Capture the cell that displays the provided text and extract its (x, y) central coordinate. 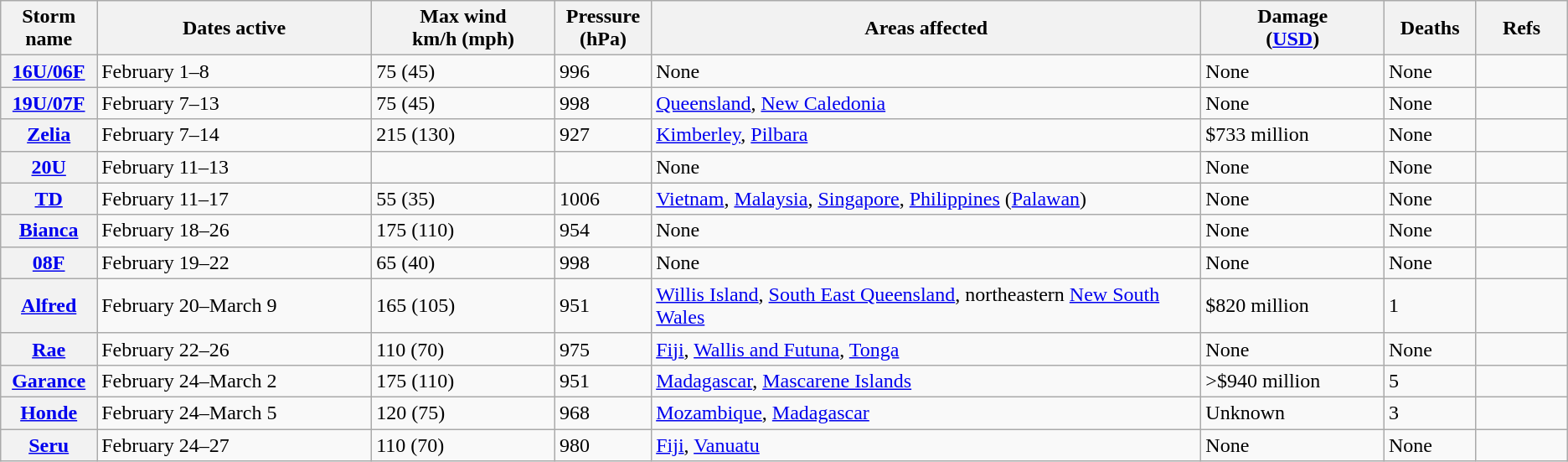
February 24–March 5 (235, 413)
Pressure(hPa) (603, 29)
February 18–26 (235, 231)
1006 (603, 199)
Kimberley, Pilbara (926, 135)
$733 million (1293, 135)
February 19–22 (235, 262)
February 11–17 (235, 199)
Refs (1521, 29)
08F (49, 262)
Fiji, Wallis and Futuna, Tonga (926, 349)
Willis Island, South East Queensland, northeastern New South Wales (926, 305)
>$940 million (1293, 381)
55 (35) (464, 199)
Max windkm/h (mph) (464, 29)
215 (130) (464, 135)
Dates active (235, 29)
165 (105) (464, 305)
February 1–8 (235, 71)
19U/07F (49, 103)
Deaths (1431, 29)
927 (603, 135)
954 (603, 231)
Zelia (49, 135)
February 24–March 2 (235, 381)
Garance (49, 381)
Areas affected (926, 29)
968 (603, 413)
Seru (49, 445)
February 20–March 9 (235, 305)
Honde (49, 413)
February 11–13 (235, 167)
120 (75) (464, 413)
Damage(USD) (1293, 29)
20U (49, 167)
February 7–13 (235, 103)
Bianca (49, 231)
$820 million (1293, 305)
Mozambique, Madagascar (926, 413)
TD (49, 199)
Unknown (1293, 413)
5 (1431, 381)
Alfred (49, 305)
Madagascar, Mascarene Islands (926, 381)
3 (1431, 413)
65 (40) (464, 262)
Rae (49, 349)
16U/06F (49, 71)
February 22–26 (235, 349)
Queensland, New Caledonia (926, 103)
996 (603, 71)
Vietnam, Malaysia, Singapore, Philippines (Palawan) (926, 199)
1 (1431, 305)
February 7–14 (235, 135)
February 24–27 (235, 445)
980 (603, 445)
Storm name (49, 29)
Fiji, Vanuatu (926, 445)
975 (603, 349)
